Output the (X, Y) coordinate of the center of the cell containing the given text.  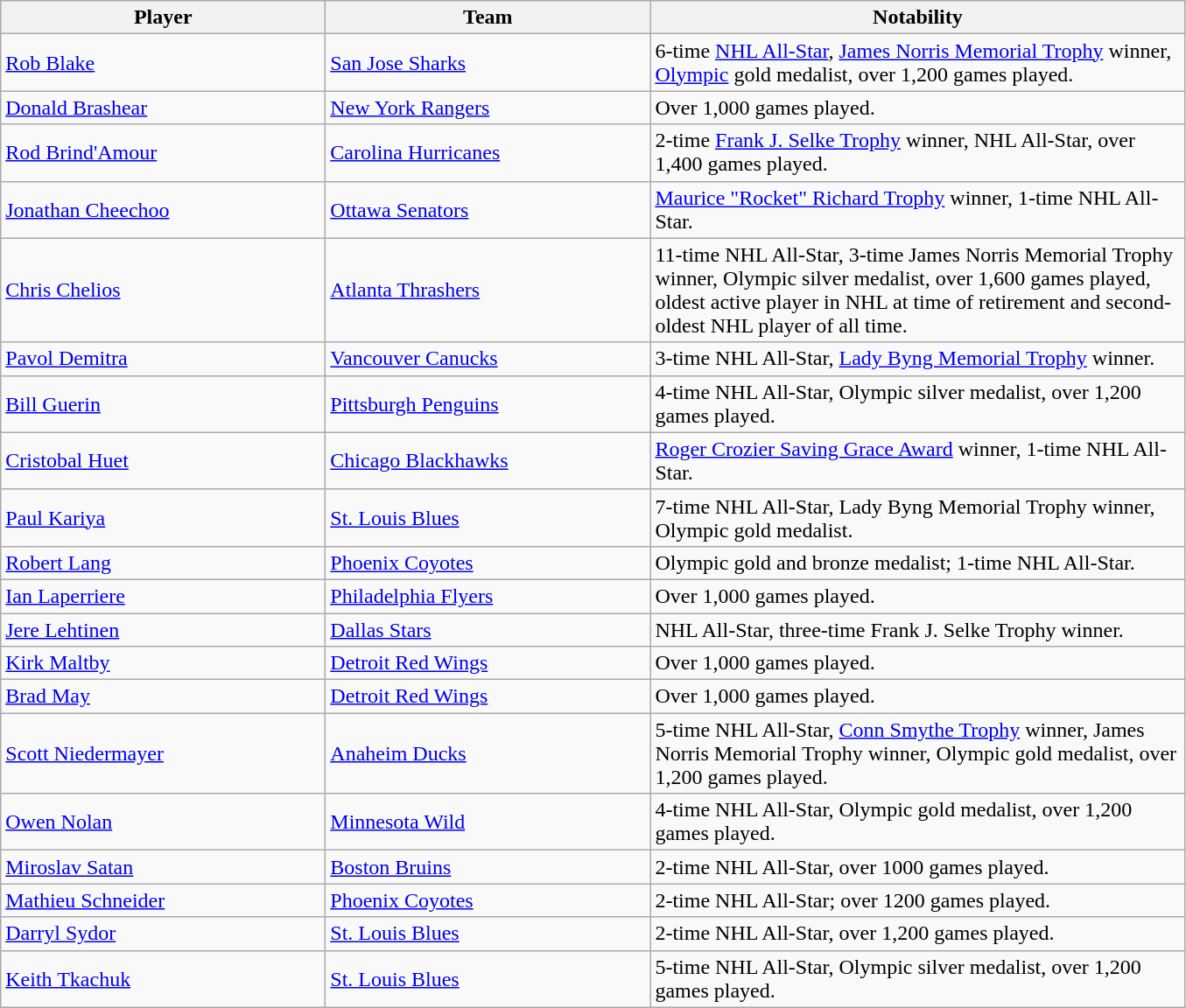
Donald Brashear (163, 108)
Dallas Stars (488, 629)
Anaheim Ducks (488, 753)
Philadelphia Flyers (488, 596)
2-time NHL All-Star, over 1000 games played. (917, 867)
Darryl Sydor (163, 934)
Owen Nolan (163, 822)
Robert Lang (163, 563)
Rob Blake (163, 63)
2-time NHL All-Star; over 1200 games played. (917, 900)
Olympic gold and bronze medalist; 1-time NHL All-Star. (917, 563)
Roger Crozier Saving Grace Award winner, 1-time NHL All-Star. (917, 460)
Carolina Hurricanes (488, 152)
Miroslav Satan (163, 867)
Pittsburgh Penguins (488, 404)
Ottawa Senators (488, 210)
Team (488, 17)
Vancouver Canucks (488, 359)
5-time NHL All-Star, Conn Smythe Trophy winner, James Norris Memorial Trophy winner, Olympic gold medalist, over 1,200 games played. (917, 753)
Ian Laperriere (163, 596)
New York Rangers (488, 108)
Cristobal Huet (163, 460)
Jere Lehtinen (163, 629)
5-time NHL All-Star, Olympic silver medalist, over 1,200 games played. (917, 978)
Maurice "Rocket" Richard Trophy winner, 1-time NHL All-Star. (917, 210)
Rod Brind'Amour (163, 152)
Mathieu Schneider (163, 900)
6-time NHL All-Star, James Norris Memorial Trophy winner, Olympic gold medalist, over 1,200 games played. (917, 63)
4-time NHL All-Star, Olympic silver medalist, over 1,200 games played. (917, 404)
Pavol Demitra (163, 359)
San Jose Sharks (488, 63)
Player (163, 17)
Atlanta Thrashers (488, 290)
Chris Chelios (163, 290)
3-time NHL All-Star, Lady Byng Memorial Trophy winner. (917, 359)
Brad May (163, 696)
Keith Tkachuk (163, 978)
NHL All-Star, three-time Frank J. Selke Trophy winner. (917, 629)
2-time NHL All-Star, over 1,200 games played. (917, 934)
Jonathan Cheechoo (163, 210)
Bill Guerin (163, 404)
Notability (917, 17)
Kirk Maltby (163, 663)
Boston Bruins (488, 867)
7-time NHL All-Star, Lady Byng Memorial Trophy winner, Olympic gold medalist. (917, 518)
Paul Kariya (163, 518)
Chicago Blackhawks (488, 460)
Scott Niedermayer (163, 753)
Minnesota Wild (488, 822)
2-time Frank J. Selke Trophy winner, NHL All-Star, over 1,400 games played. (917, 152)
4-time NHL All-Star, Olympic gold medalist, over 1,200 games played. (917, 822)
